Search for the cell housing the specified text and yield its (x, y) center coordinate. 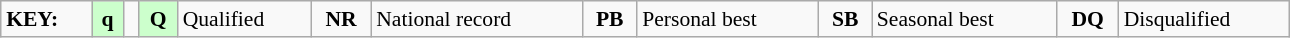
National record (476, 19)
SB (846, 19)
KEY: (46, 19)
Qualified (244, 19)
NR (341, 19)
Disqualified (1204, 19)
DQ (1088, 19)
Personal best (728, 19)
Q (158, 19)
Seasonal best (964, 19)
PB (610, 19)
q (108, 19)
